From the cell containing the given text, extract its center point as (X, Y) coordinate. 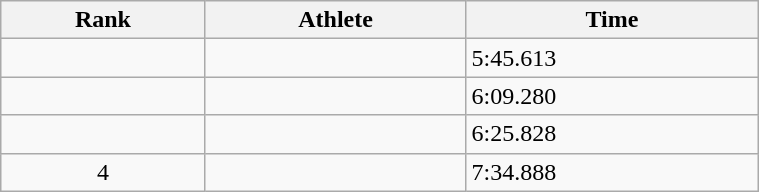
4 (103, 172)
Rank (103, 20)
Time (612, 20)
7:34.888 (612, 172)
6:09.280 (612, 96)
5:45.613 (612, 58)
Athlete (336, 20)
6:25.828 (612, 134)
